Extract the (X, Y) coordinate from the center of the cell holding the provided text.  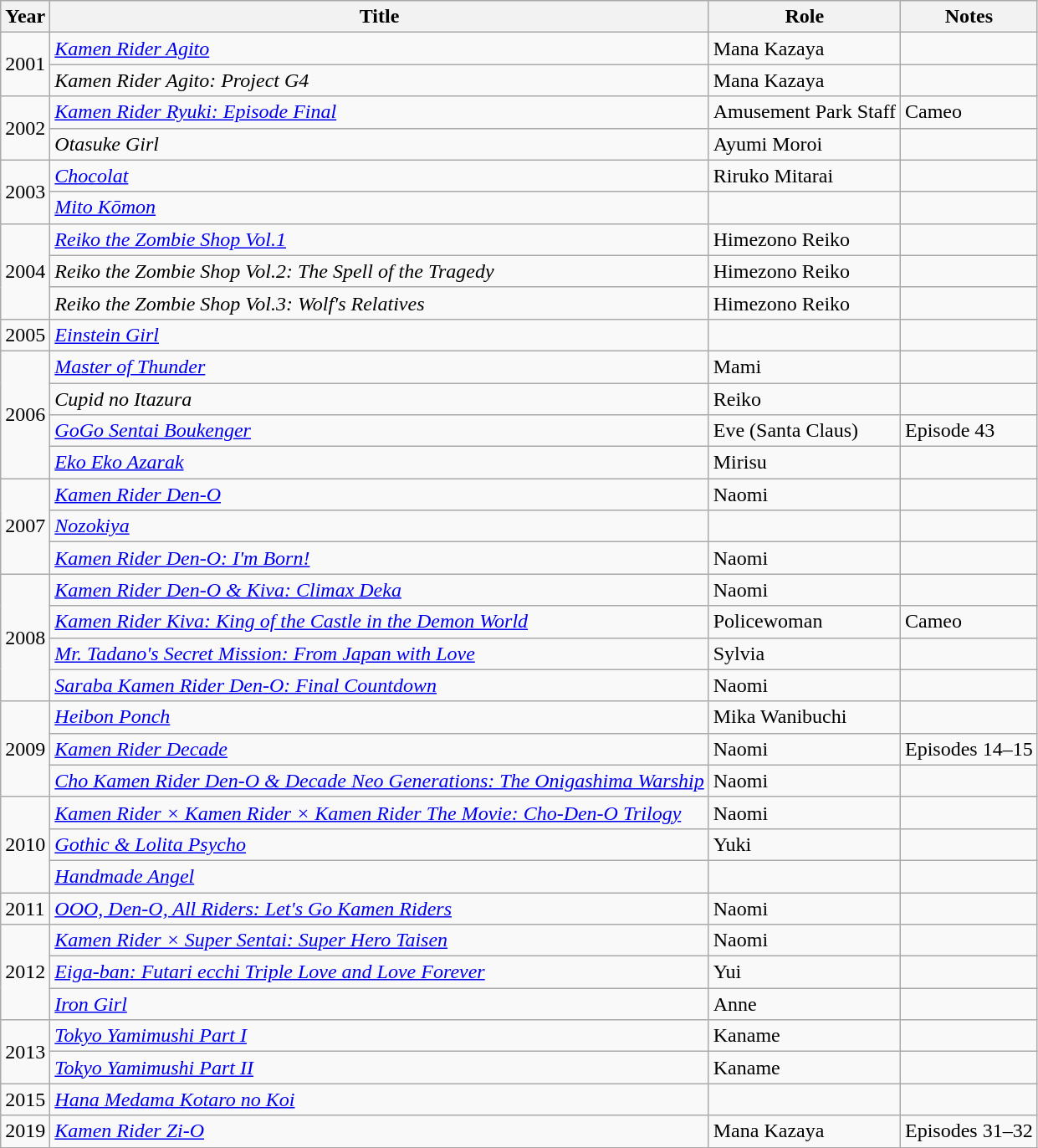
Eve (Santa Claus) (805, 431)
Riruko Mitarai (805, 176)
Title (380, 17)
2010 (25, 844)
Episode 43 (969, 431)
Eiga-ban: Futari ecchi Triple Love and Love Forever (380, 972)
Heibon Ponch (380, 717)
2004 (25, 271)
2019 (25, 1131)
Gothic & Lolita Psycho (380, 844)
2011 (25, 908)
Otasuke Girl (380, 144)
Episodes 14–15 (969, 749)
Year (25, 17)
Cho Kamen Rider Den-O & Decade Neo Generations: The Onigashima Warship (380, 781)
2006 (25, 414)
Einstein Girl (380, 335)
Handmade Angel (380, 876)
Amusement Park Staff (805, 112)
2009 (25, 749)
Cupid no Itazura (380, 399)
Ayumi Moroi (805, 144)
Saraba Kamen Rider Den-O: Final Countdown (380, 685)
Yuki (805, 844)
Episodes 31–32 (969, 1131)
Kamen Rider Agito: Project G4 (380, 80)
Tokyo Yamimushi Part I (380, 1036)
Policewoman (805, 622)
Master of Thunder (380, 366)
Yui (805, 972)
Hana Medama Kotaro no Koi (380, 1099)
Role (805, 17)
Kamen Rider Den-O: I'm Born! (380, 558)
Reiko the Zombie Shop Vol.3: Wolf's Relatives (380, 303)
2015 (25, 1099)
Chocolat (380, 176)
Anne (805, 1004)
Sylvia (805, 653)
2012 (25, 972)
Nozokiya (380, 526)
Tokyo Yamimushi Part II (380, 1068)
2005 (25, 335)
Notes (969, 17)
2008 (25, 638)
Eko Eko Azarak (380, 463)
Kamen Rider Zi-O (380, 1131)
Kamen Rider Den-O & Kiva: Climax Deka (380, 590)
Reiko the Zombie Shop Vol.2: The Spell of the Tragedy (380, 271)
Kamen Rider Den-O (380, 495)
Kamen Rider Kiva: King of the Castle in the Demon World (380, 622)
Kamen Rider Decade (380, 749)
2013 (25, 1052)
Mr. Tadano's Secret Mission: From Japan with Love (380, 653)
OOO, Den-O, All Riders: Let's Go Kamen Riders (380, 908)
2002 (25, 128)
Kamen Rider × Kamen Rider × Kamen Rider The Movie: Cho-Den-O Trilogy (380, 812)
GoGo Sentai Boukenger (380, 431)
Mirisu (805, 463)
2007 (25, 526)
Kamen Rider Ryuki: Episode Final (380, 112)
2001 (25, 64)
Iron Girl (380, 1004)
2003 (25, 192)
Mika Wanibuchi (805, 717)
Mami (805, 366)
Mito Kōmon (380, 208)
Kamen Rider Agito (380, 49)
Reiko (805, 399)
Reiko the Zombie Shop Vol.1 (380, 239)
Kamen Rider × Super Sentai: Super Hero Taisen (380, 940)
